Scan for the cell matching the given text and deliver its (x, y) coordinate at center. 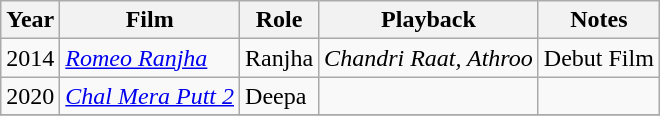
Romeo Ranjha (150, 58)
Chal Mera Putt 2 (150, 96)
Ranjha (280, 58)
Deepa (280, 96)
2020 (30, 96)
Chandri Raat, Athroo (429, 58)
2014 (30, 58)
Playback (429, 20)
Year (30, 20)
Film (150, 20)
Debut Film (598, 58)
Notes (598, 20)
Role (280, 20)
